Output the [x, y] coordinate of the center of the cell containing the given text.  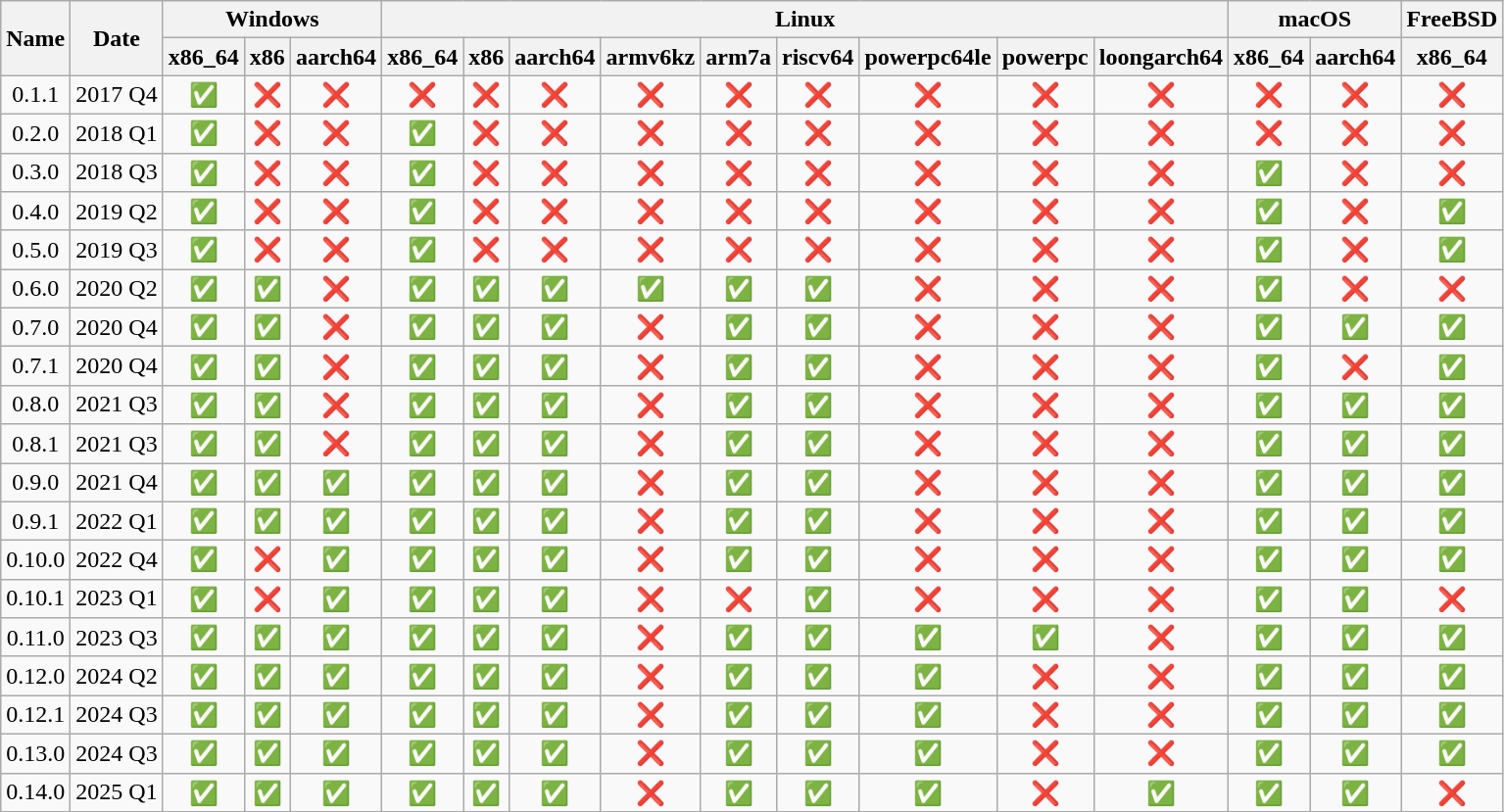
2022 Q4 [117, 560]
2019 Q3 [117, 250]
2024 Q2 [117, 676]
2023 Q3 [117, 638]
0.4.0 [35, 212]
0.8.0 [35, 405]
Windows [272, 20]
2018 Q3 [117, 172]
Linux [805, 20]
Name [35, 38]
0.13.0 [35, 753]
2019 Q2 [117, 212]
2017 Q4 [117, 95]
0.9.0 [35, 482]
2018 Q1 [117, 133]
powerpc64le [928, 57]
0.11.0 [35, 638]
FreeBSD [1452, 20]
0.7.0 [35, 327]
0.10.0 [35, 560]
0.14.0 [35, 792]
loongarch64 [1160, 57]
0.5.0 [35, 250]
0.8.1 [35, 444]
2025 Q1 [117, 792]
0.12.0 [35, 676]
2020 Q2 [117, 289]
2021 Q4 [117, 482]
0.7.1 [35, 366]
arm7a [739, 57]
0.2.0 [35, 133]
riscv64 [817, 57]
powerpc [1044, 57]
Date [117, 38]
0.10.1 [35, 598]
0.9.1 [35, 521]
armv6kz [651, 57]
0.6.0 [35, 289]
macOS [1315, 20]
0.1.1 [35, 95]
0.12.1 [35, 715]
2022 Q1 [117, 521]
2023 Q1 [117, 598]
0.3.0 [35, 172]
